Scan for the cell matching the given text and deliver its (x, y) coordinate at center. 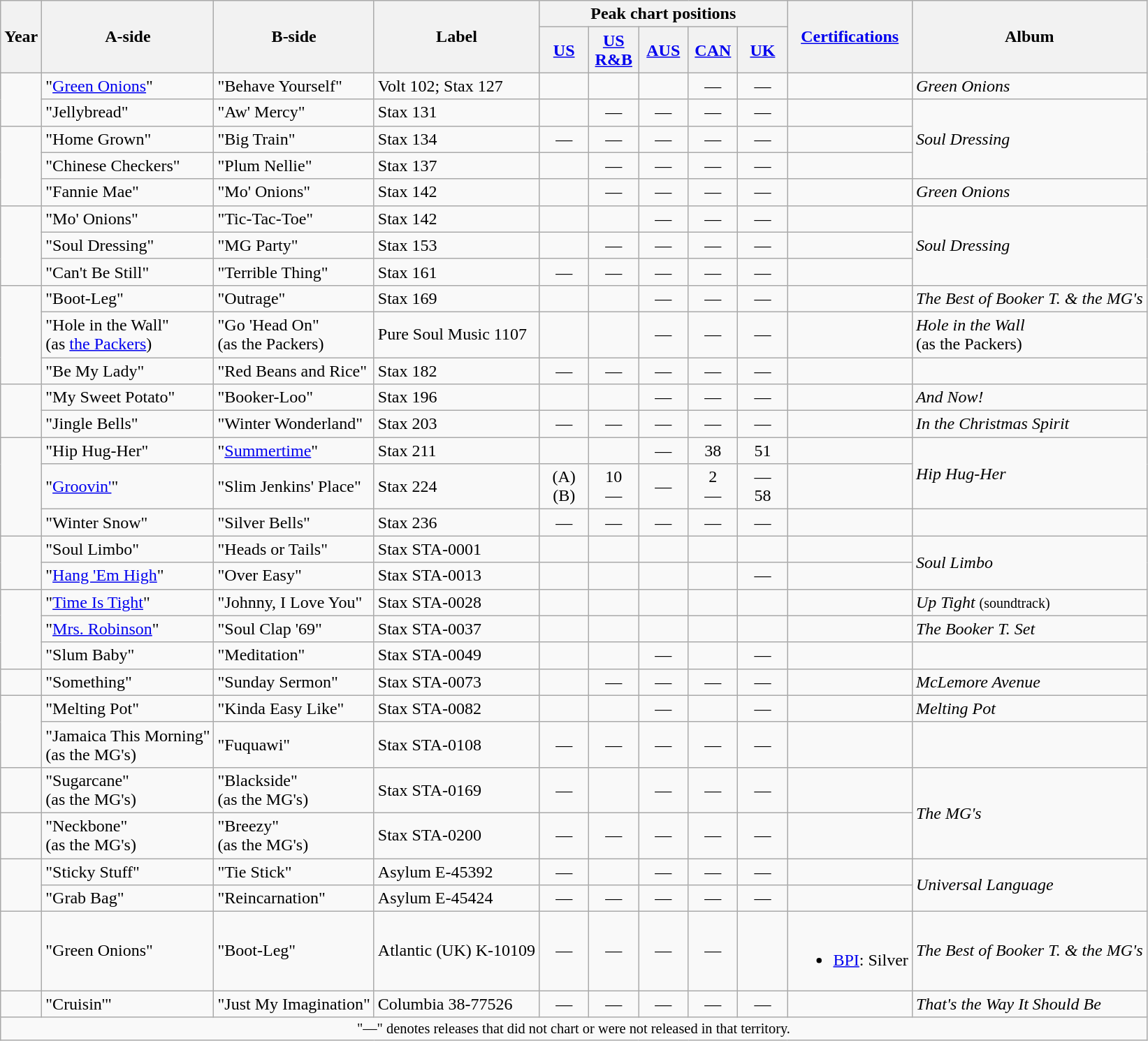
"Booker-Loo" (293, 398)
38 (713, 451)
"Be My Lady" (128, 371)
Peak chart positions (664, 14)
"Kinda Easy Like" (293, 708)
Stax STA-0108 (456, 745)
Stax 211 (456, 451)
"Johnny, I Love You" (293, 602)
Stax STA-0037 (456, 629)
In the Christmas Spirit (1029, 424)
Stax 169 (456, 298)
Volt 102; Stax 127 (456, 86)
BPI: Silver (850, 952)
"Breezy" (as the MG's) (293, 836)
"Outrage" (293, 298)
"Grab Bag" (128, 898)
"Blackside" (as the MG's) (293, 789)
B-side (293, 36)
Columbia 38-77526 (456, 1004)
Stax STA-0082 (456, 708)
"Jamaica This Morning" (as the MG's) (128, 745)
(A) (B) (565, 486)
"Aw' Mercy" (293, 112)
"—" denotes releases that did not chart or were not released in that territory. (574, 1029)
"Meditation" (293, 655)
"Just My Imagination" (293, 1004)
"Red Beans and Rice" (293, 371)
"Melting Pot" (128, 708)
"Winter Wonderland" (293, 424)
Hip Hug-Her (1029, 474)
Stax STA-0200 (456, 836)
Asylum E-45392 (456, 871)
"Jingle Bells" (128, 424)
"Groovin'" (128, 486)
Stax 203 (456, 424)
"Big Train" (293, 139)
—58 (763, 486)
Stax STA-0169 (456, 789)
"Mrs. Robinson" (128, 629)
The MG's (1029, 813)
"Soul Dressing" (128, 245)
"Neckbone" (as the MG's) (128, 836)
Asylum E-45424 (456, 898)
"Chinese Checkers" (128, 166)
Stax 224 (456, 486)
"Slim Jenkins' Place" (293, 486)
10— (613, 486)
Up Tight (soundtrack) (1029, 602)
"Slum Baby" (128, 655)
"Jellybread" (128, 112)
"Heads or Tails" (293, 549)
Stax 153 (456, 245)
"Tic-Tac-Toe" (293, 219)
Stax STA-0049 (456, 655)
Stax 161 (456, 272)
Universal Language (1029, 885)
"Reincarnation" (293, 898)
Stax 137 (456, 166)
"Winter Snow" (128, 523)
51 (763, 451)
Year (21, 36)
"Behave Yourself" (293, 86)
Stax 196 (456, 398)
"Tie Stick" (293, 871)
"Silver Bells" (293, 523)
"Soul Clap '69" (293, 629)
"Plum Nellie" (293, 166)
"Summertime" (293, 451)
"Fuquawi" (293, 745)
Pure Soul Music 1107 (456, 334)
"Can't Be Still" (128, 272)
"Hang 'Em High" (128, 576)
"Home Grown" (128, 139)
Melting Pot (1029, 708)
Stax 134 (456, 139)
Stax STA-0001 (456, 549)
"Sugarcane" (as the MG's) (128, 789)
"Hip Hug-Her" (128, 451)
Certifications (850, 36)
Soul Limbo (1029, 562)
"Over Easy" (293, 576)
UK (763, 50)
"Cruisin'" (128, 1004)
Stax STA-0028 (456, 602)
A-side (128, 36)
US R&B (613, 50)
"Fannie Mae" (128, 192)
AUS (664, 50)
That's the Way It Should Be (1029, 1004)
"MG Party" (293, 245)
"Sunday Sermon" (293, 682)
McLemore Avenue (1029, 682)
Atlantic (UK) K-10109 (456, 952)
CAN (713, 50)
The Booker T. Set (1029, 629)
Stax 182 (456, 371)
Stax 236 (456, 523)
"My Sweet Potato" (128, 398)
"Time Is Tight" (128, 602)
Album (1029, 36)
2— (713, 486)
"Something" (128, 682)
"Terrible Thing" (293, 272)
"Hole in the Wall" (as the Packers) (128, 334)
US (565, 50)
"Go 'Head On" (as the Packers) (293, 334)
"Soul Limbo" (128, 549)
Stax STA-0013 (456, 576)
Label (456, 36)
And Now! (1029, 398)
Hole in the Wall (as the Packers) (1029, 334)
Stax STA-0073 (456, 682)
Stax 131 (456, 112)
"Sticky Stuff" (128, 871)
